Return the (x, y) coordinate for the center point of the cell that contains the specified text.  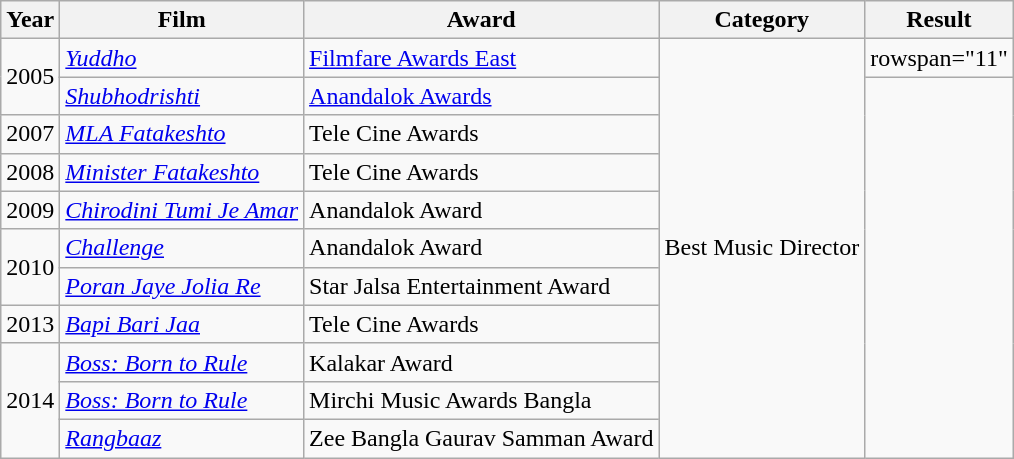
Kalakar Award (482, 362)
2008 (30, 172)
2005 (30, 77)
Poran Jaye Jolia Re (182, 286)
Zee Bangla Gaurav Samman Award (482, 438)
Bapi Bari Jaa (182, 324)
2007 (30, 134)
Year (30, 20)
2009 (30, 210)
Best Music Director (762, 248)
rowspan="11" (940, 58)
Mirchi Music Awards Bangla (482, 400)
Shubhodrishti (182, 96)
2013 (30, 324)
2014 (30, 400)
Yuddho (182, 58)
2010 (30, 267)
Minister Fatakeshto (182, 172)
Chirodini Tumi Je Amar (182, 210)
Result (940, 20)
Film (182, 20)
Filmfare Awards East (482, 58)
Rangbaaz (182, 438)
Category (762, 20)
Award (482, 20)
Challenge (182, 248)
MLA Fatakeshto (182, 134)
Anandalok Awards (482, 96)
Star Jalsa Entertainment Award (482, 286)
